Search for the cell housing the specified text and yield its [x, y] center coordinate. 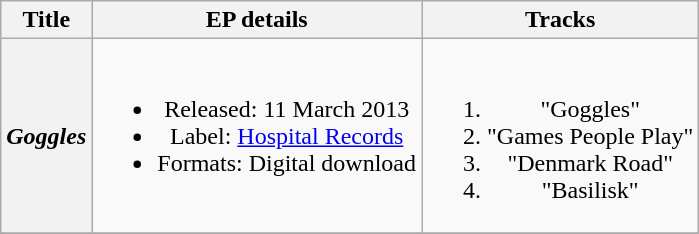
"Goggles""Games People Play""Denmark Road""Basilisk" [560, 136]
Title [46, 20]
Tracks [560, 20]
Released: 11 March 2013Label: Hospital RecordsFormats: Digital download [257, 136]
EP details [257, 20]
Goggles [46, 136]
